Extract the [X, Y] coordinate from the center of the cell holding the provided text.  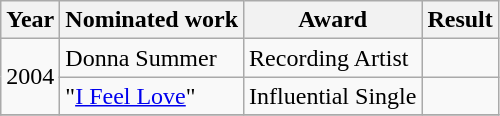
2004 [30, 77]
Donna Summer [152, 58]
Recording Artist [333, 58]
"I Feel Love" [152, 96]
Result [460, 20]
Influential Single [333, 96]
Year [30, 20]
Award [333, 20]
Nominated work [152, 20]
